Determine the (x, y) coordinate at the center of the cell enclosing the given text.  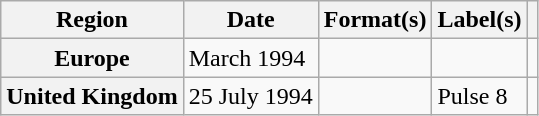
Region (92, 20)
Format(s) (375, 20)
25 July 1994 (250, 96)
Pulse 8 (480, 96)
Europe (92, 58)
United Kingdom (92, 96)
Date (250, 20)
Label(s) (480, 20)
March 1994 (250, 58)
